Extract the (x, y) coordinate from the center of the cell holding the provided text.  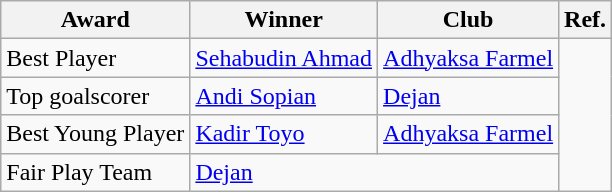
Fair Play Team (96, 172)
Ref. (586, 20)
Club (468, 20)
Award (96, 20)
Top goalscorer (96, 96)
Kadir Toyo (284, 134)
Andi Sopian (284, 96)
Sehabudin Ahmad (284, 58)
Best Young Player (96, 134)
Winner (284, 20)
Best Player (96, 58)
